Output the (X, Y) coordinate of the center of the cell containing the given text.  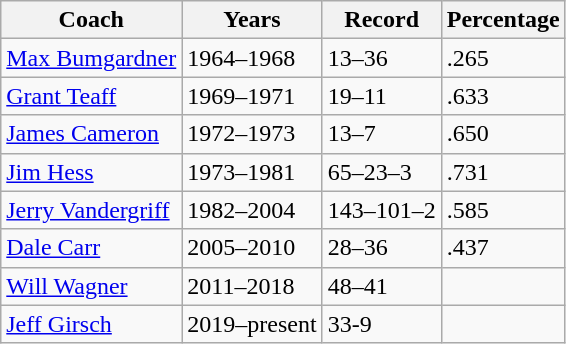
Will Wagner (92, 286)
Percentage (503, 20)
19–11 (382, 96)
Coach (92, 20)
.650 (503, 134)
13–36 (382, 58)
33-9 (382, 324)
Max Bumgardner (92, 58)
65–23–3 (382, 172)
Years (252, 20)
2011–2018 (252, 286)
48–41 (382, 286)
143–101–2 (382, 210)
2019–present (252, 324)
.585 (503, 210)
Dale Carr (92, 248)
Grant Teaff (92, 96)
13–7 (382, 134)
1969–1971 (252, 96)
Jeff Girsch (92, 324)
1982–2004 (252, 210)
2005–2010 (252, 248)
28–36 (382, 248)
.731 (503, 172)
.437 (503, 248)
1972–1973 (252, 134)
.633 (503, 96)
.265 (503, 58)
James Cameron (92, 134)
1973–1981 (252, 172)
Jim Hess (92, 172)
Record (382, 20)
Jerry Vandergriff (92, 210)
1964–1968 (252, 58)
